Pinpoint the cell where the given text exists, returning its [x, y] midpoint coordinate. 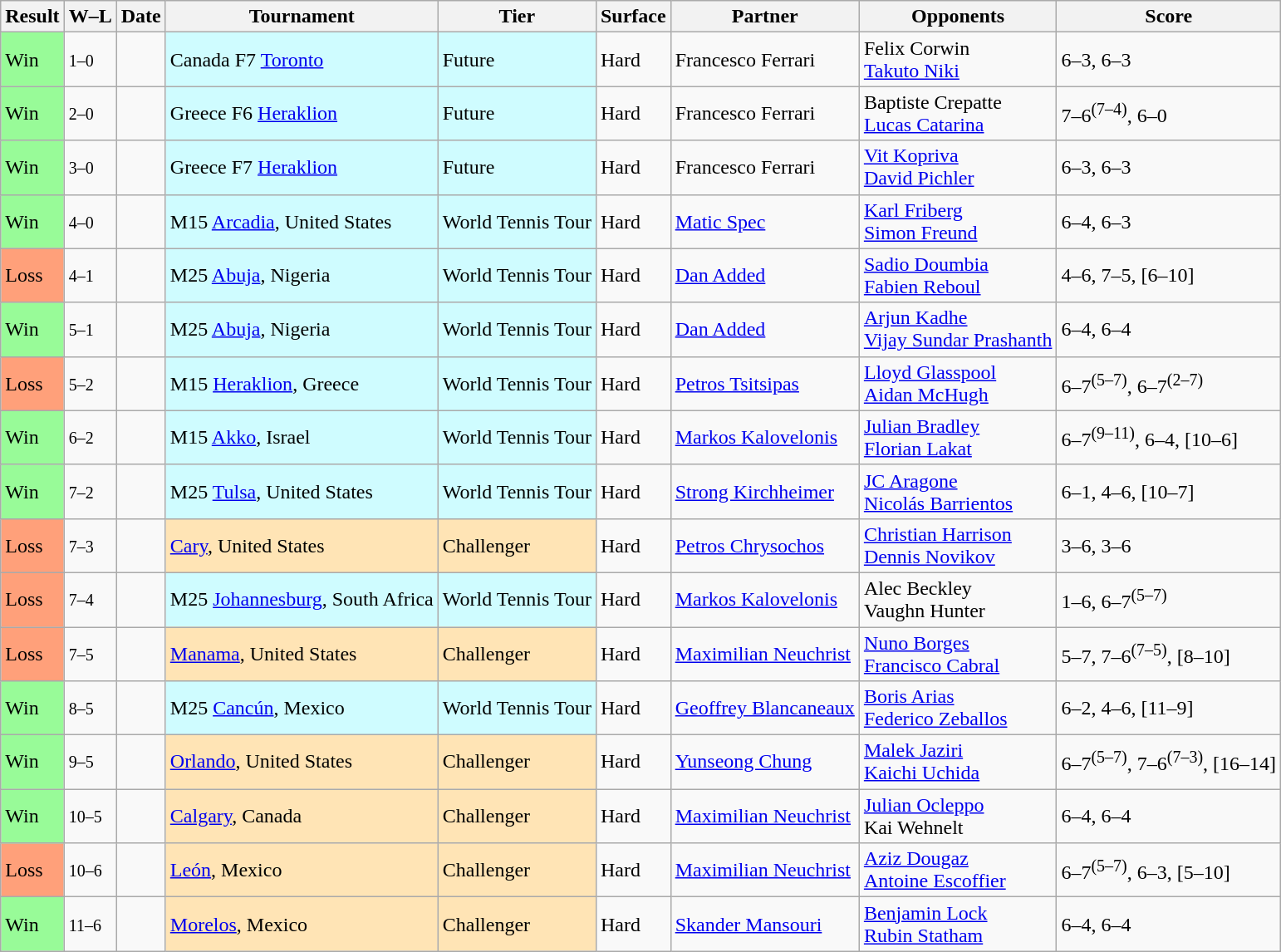
2–0 [90, 113]
10–5 [90, 816]
Petros Chrysochos [764, 545]
Morelos, Mexico [302, 924]
Julian Bradley Florian Lakat [958, 437]
6–7(5–7), 6–3, [5–10] [1169, 871]
W–L [90, 17]
M15 Heraklion, Greece [302, 384]
Arjun Kadhe Vijay Sundar Prashanth [958, 329]
Strong Kirchheimer [764, 492]
6–7(5–7), 6–7(2–7) [1169, 384]
5–7, 7–6(7–5), [8–10] [1169, 653]
Nuno Borges Francisco Cabral [958, 653]
5–1 [90, 329]
6–2 [90, 437]
4–1 [90, 276]
Tier [517, 17]
Matic Spec [764, 221]
M15 Akko, Israel [302, 437]
Malek Jaziri Kaichi Uchida [958, 763]
Surface [633, 17]
Canada F7 Toronto [302, 60]
JC Aragone Nicolás Barrientos [958, 492]
M15 Arcadia, United States [302, 221]
Score [1169, 17]
Orlando, United States [302, 763]
3–6, 3–6 [1169, 545]
Greece F6 Heraklion [302, 113]
8–5 [90, 708]
Julian Ocleppo Kai Wehnelt [958, 816]
6–1, 4–6, [10–7] [1169, 492]
M25 Tulsa, United States [302, 492]
Date [141, 17]
Tournament [302, 17]
5–2 [90, 384]
Vit Kopriva David Pichler [958, 168]
Lloyd Glasspool Aidan McHugh [958, 384]
7–5 [90, 653]
Felix Corwin Takuto Niki [958, 60]
Geoffrey Blancaneaux [764, 708]
Karl Friberg Simon Freund [958, 221]
4–6, 7–5, [6–10] [1169, 276]
Greece F7 Heraklion [302, 168]
Result [32, 17]
3–0 [90, 168]
7–4 [90, 600]
Aziz Dougaz Antoine Escoffier [958, 871]
6–4, 6–3 [1169, 221]
7–3 [90, 545]
Skander Mansouri [764, 924]
6–7(5–7), 7–6(7–3), [16–14] [1169, 763]
Benjamin Lock Rubin Statham [958, 924]
11–6 [90, 924]
Calgary, Canada [302, 816]
4–0 [90, 221]
6–2, 4–6, [11–9] [1169, 708]
Yunseong Chung [764, 763]
Cary, United States [302, 545]
Opponents [958, 17]
6–7(9–11), 6–4, [10–6] [1169, 437]
Petros Tsitsipas [764, 384]
7–6(7–4), 6–0 [1169, 113]
Christian Harrison Dennis Novikov [958, 545]
Alec Beckley Vaughn Hunter [958, 600]
10–6 [90, 871]
9–5 [90, 763]
1–0 [90, 60]
León, Mexico [302, 871]
1–6, 6–7(5–7) [1169, 600]
7–2 [90, 492]
Manama, United States [302, 653]
Partner [764, 17]
M25 Cancún, Mexico [302, 708]
Baptiste Crepatte Lucas Catarina [958, 113]
M25 Johannesburg, South Africa [302, 600]
Sadio Doumbia Fabien Reboul [958, 276]
Boris Arias Federico Zeballos [958, 708]
